Extract the (X, Y) coordinate from the center of the cell holding the provided text.  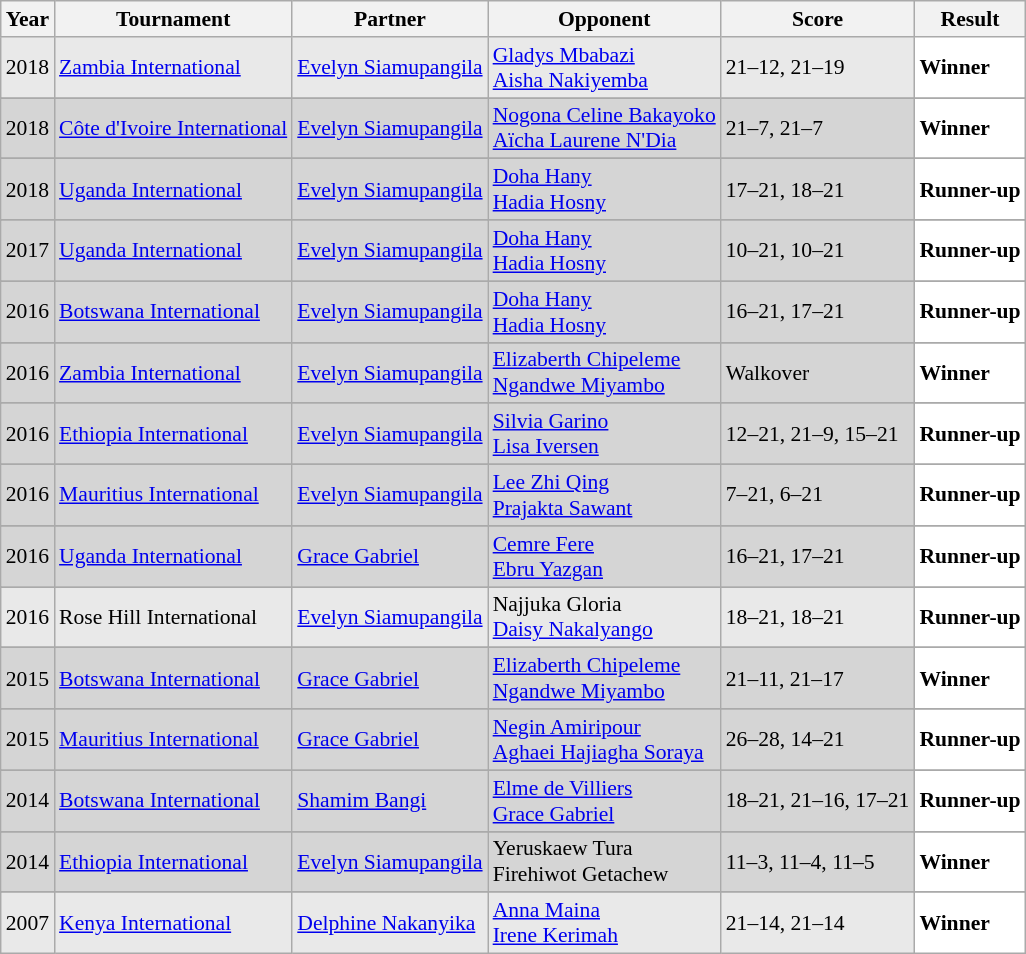
Elme de Villiers Grace Gabriel (604, 800)
2017 (28, 250)
Year (28, 19)
Tournament (173, 19)
26–28, 14–21 (818, 740)
Rose Hill International (173, 618)
Score (818, 19)
Kenya International (173, 924)
Walkover (818, 372)
10–21, 10–21 (818, 250)
Gladys Mbabazi Aisha Nakiyemba (604, 68)
Côte d'Ivoire International (173, 128)
Negin Amiripour Aghaei Hajiagha Soraya (604, 740)
Najjuka Gloria Daisy Nakalyango (604, 618)
Anna Maina Irene Kerimah (604, 924)
17–21, 18–21 (818, 190)
Nogona Celine Bakayoko Aïcha Laurene N'Dia (604, 128)
Opponent (604, 19)
Yeruskaew Tura Firehiwot Getachew (604, 862)
Result (970, 19)
Delphine Nakanyika (390, 924)
Silvia Garino Lisa Iversen (604, 434)
21–11, 21–17 (818, 678)
18–21, 21–16, 17–21 (818, 800)
21–7, 21–7 (818, 128)
Partner (390, 19)
11–3, 11–4, 11–5 (818, 862)
2007 (28, 924)
21–14, 21–14 (818, 924)
Lee Zhi Qing Prajakta Sawant (604, 496)
21–12, 21–19 (818, 68)
18–21, 18–21 (818, 618)
Cemre Fere Ebru Yazgan (604, 556)
12–21, 21–9, 15–21 (818, 434)
7–21, 6–21 (818, 496)
Shamim Bangi (390, 800)
